Determine the (x, y) coordinate at the center of the cell enclosing the given text.  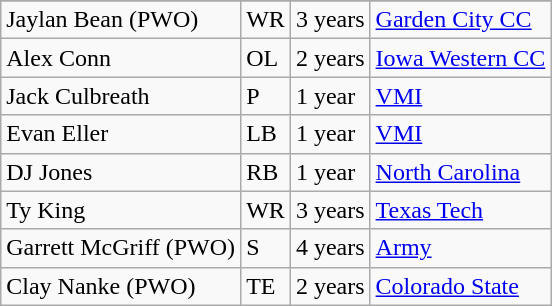
Iowa Western CC (460, 58)
S (266, 248)
P (266, 96)
Alex Conn (121, 58)
TE (266, 286)
Army (460, 248)
4 years (330, 248)
North Carolina (460, 172)
Ty King (121, 210)
RB (266, 172)
Garden City CC (460, 20)
Evan Eller (121, 134)
LB (266, 134)
Clay Nanke (PWO) (121, 286)
DJ Jones (121, 172)
Texas Tech (460, 210)
Jaylan Bean (PWO) (121, 20)
OL (266, 58)
Garrett McGriff (PWO) (121, 248)
Colorado State (460, 286)
Jack Culbreath (121, 96)
